For the text-containing cell, return its midpoint in (x, y) coordinate format. 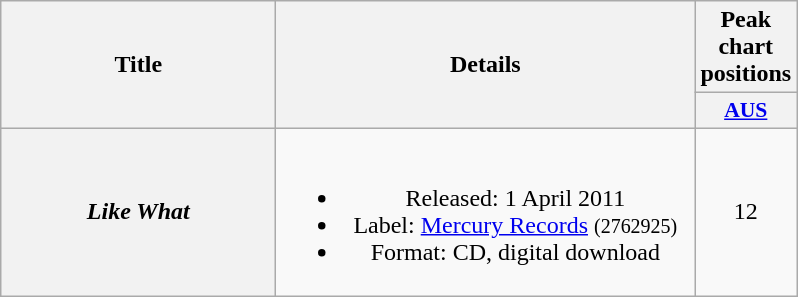
Title (138, 65)
12 (746, 212)
Peak chart positions (746, 47)
Like What (138, 212)
Details (486, 65)
AUS (746, 111)
Released: 1 April 2011Label: Mercury Records (2762925)Format: CD, digital download (486, 212)
